From the cell containing the given text, extract its center point as [x, y] coordinate. 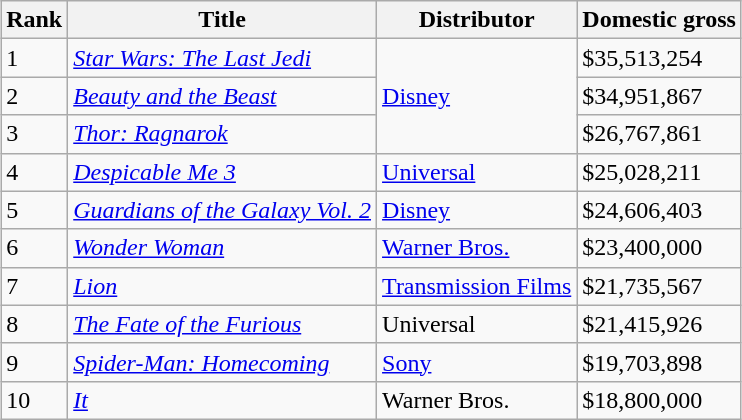
$23,400,000 [660, 248]
8 [34, 324]
$19,703,898 [660, 362]
2 [34, 96]
5 [34, 210]
Guardians of the Galaxy Vol. 2 [222, 210]
Transmission Films [477, 286]
Sony [477, 362]
1 [34, 58]
9 [34, 362]
$21,415,926 [660, 324]
The Fate of the Furious [222, 324]
$24,606,403 [660, 210]
$34,951,867 [660, 96]
10 [34, 400]
Spider-Man: Homecoming [222, 362]
$21,735,567 [660, 286]
$26,767,861 [660, 134]
Thor: Ragnarok [222, 134]
Distributor [477, 20]
It [222, 400]
Star Wars: The Last Jedi [222, 58]
Despicable Me 3 [222, 172]
Lion [222, 286]
3 [34, 134]
7 [34, 286]
Title [222, 20]
Domestic gross [660, 20]
6 [34, 248]
$35,513,254 [660, 58]
4 [34, 172]
Wonder Woman [222, 248]
Rank [34, 20]
Beauty and the Beast [222, 96]
$18,800,000 [660, 400]
$25,028,211 [660, 172]
